Provide the (x, y) coordinate of the cell's center where the given text is located.  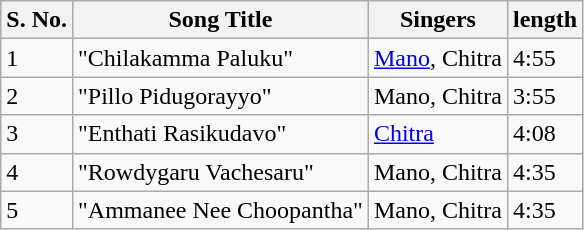
length (544, 20)
Song Title (220, 20)
1 (37, 58)
"Pillo Pidugorayyo" (220, 96)
2 (37, 96)
"Rowdygaru Vachesaru" (220, 172)
4:08 (544, 134)
"Ammanee Nee Choopantha" (220, 210)
3 (37, 134)
4:55 (544, 58)
S. No. (37, 20)
"Enthati Rasikudavo" (220, 134)
4 (37, 172)
Singers (438, 20)
"Chilakamma Paluku" (220, 58)
5 (37, 210)
3:55 (544, 96)
Chitra (438, 134)
